Output the (x, y) coordinate of the center of the cell containing the given text.  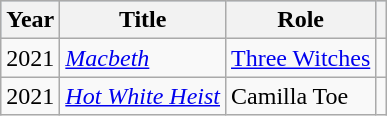
Macbeth (143, 58)
Hot White Heist (143, 96)
Camilla Toe (301, 96)
Title (143, 20)
Three Witches (301, 58)
Role (301, 20)
Year (30, 20)
